Determine the (x, y) coordinate at the center of the cell enclosing the given text.  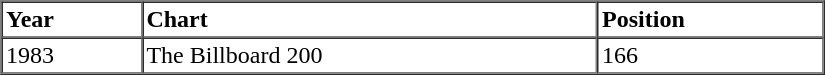
166 (711, 56)
1983 (72, 56)
Position (711, 20)
The Billboard 200 (370, 56)
Chart (370, 20)
Year (72, 20)
